Pinpoint the cell where the given text exists, returning its [X, Y] midpoint coordinate. 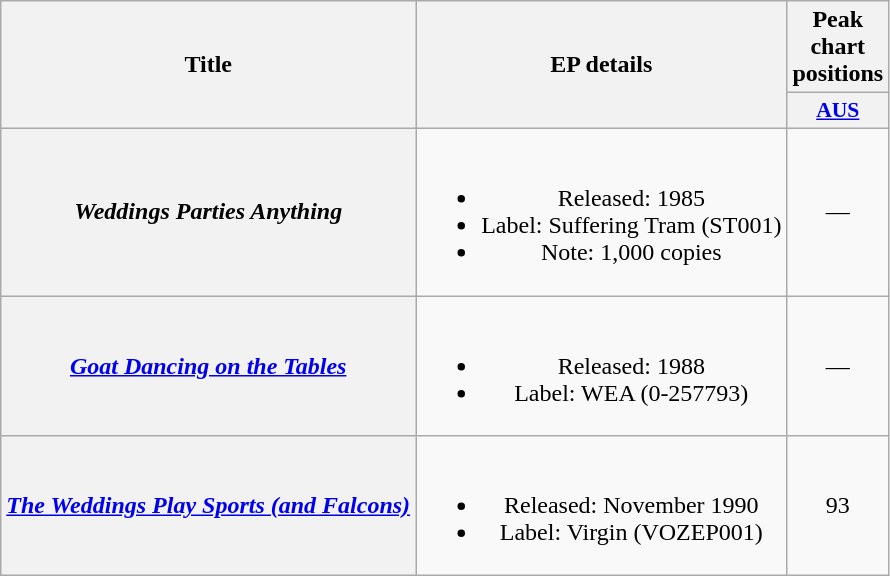
93 [838, 506]
Title [208, 65]
AUS [838, 111]
Released: 1985Label: Suffering Tram (ST001)Note: 1,000 copies [602, 212]
Peak chartpositions [838, 47]
Weddings Parties Anything [208, 212]
The Weddings Play Sports (and Falcons) [208, 506]
Released: 1988Label: WEA (0-257793) [602, 366]
Released: November 1990Label: Virgin (VOZEP001) [602, 506]
Goat Dancing on the Tables [208, 366]
EP details [602, 65]
